Return the (x, y) coordinate for the center point of the cell that contains the specified text.  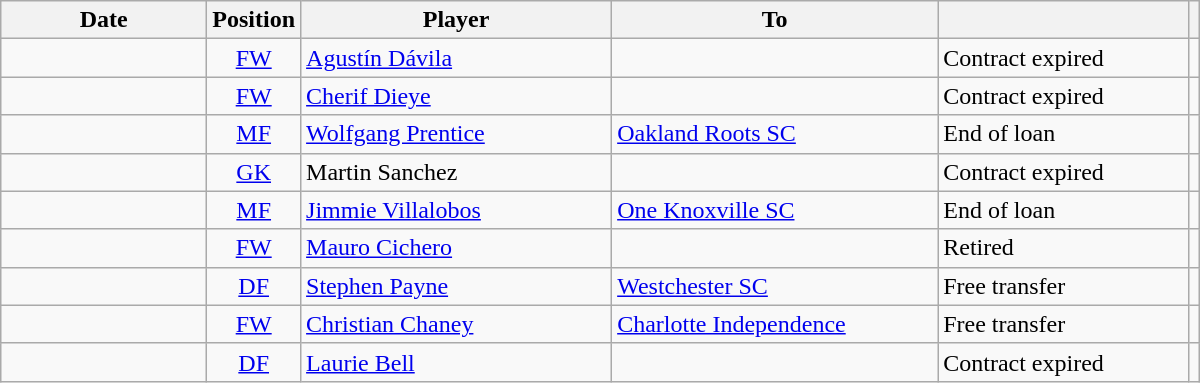
Player (456, 20)
Position (254, 20)
Agustín Dávila (456, 58)
Date (104, 20)
Oakland Roots SC (775, 134)
Christian Chaney (456, 324)
Laurie Bell (456, 362)
Stephen Payne (456, 286)
To (775, 20)
Retired (1064, 248)
Mauro Cichero (456, 248)
Wolfgang Prentice (456, 134)
Westchester SC (775, 286)
One Knoxville SC (775, 210)
Martin Sanchez (456, 172)
Charlotte Independence (775, 324)
GK (254, 172)
Jimmie Villalobos (456, 210)
Cherif Dieye (456, 96)
